Provide the (x, y) coordinate of the cell's center where the given text is located.  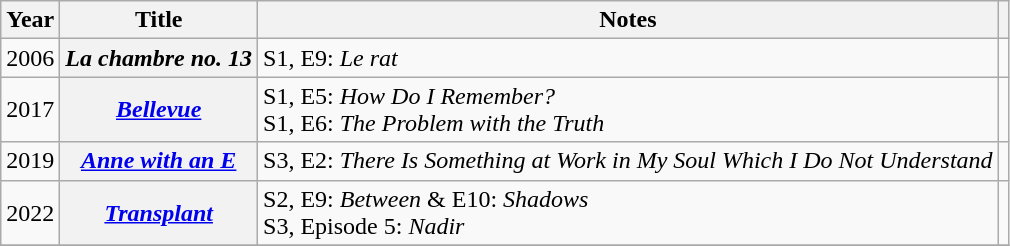
Title (159, 20)
Transplant (159, 212)
2022 (30, 212)
La chambre no. 13 (159, 58)
S1, E9: Le rat (628, 58)
2017 (30, 110)
Notes (628, 20)
Bellevue (159, 110)
S3, E2: There Is Something at Work in My Soul Which I Do Not Understand (628, 161)
S1, E5: How Do I Remember?S1, E6: The Problem with the Truth (628, 110)
Year (30, 20)
S2, E9: Between & E10: ShadowsS3, Episode 5: Nadir (628, 212)
2019 (30, 161)
Anne with an E (159, 161)
2006 (30, 58)
